Provide the (X, Y) coordinate of the cell's center where the given text is located.  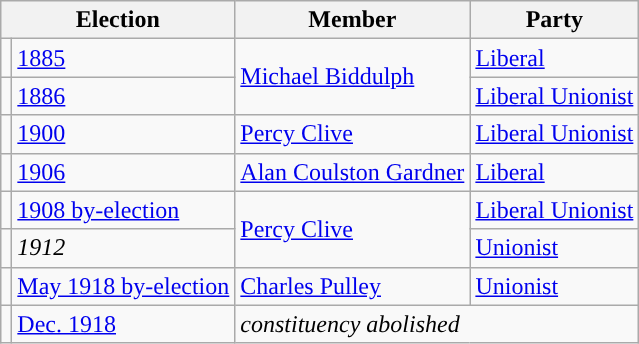
1885 (124, 58)
1912 (124, 248)
Michael Biddulph (352, 77)
Dec. 1918 (124, 324)
Election (118, 20)
constituency abolished (437, 324)
Member (352, 20)
Charles Pulley (352, 286)
Party (554, 20)
1906 (124, 172)
May 1918 by-election (124, 286)
1908 by-election (124, 210)
1886 (124, 96)
Alan Coulston Gardner (352, 172)
1900 (124, 134)
